Return the (x, y) coordinate for the center point of the cell that contains the specified text.  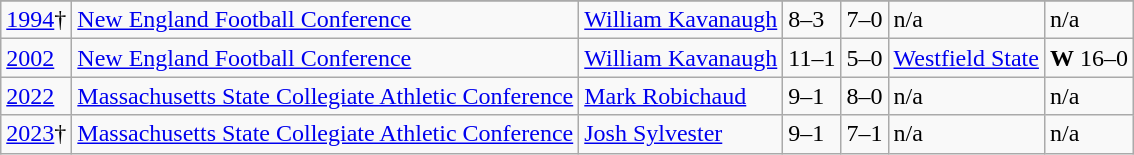
8–3 (812, 20)
5–0 (864, 58)
7–0 (864, 20)
1994† (36, 20)
2002 (36, 58)
Josh Sylvester (681, 134)
W 16–0 (1088, 58)
7–1 (864, 134)
2022 (36, 96)
2023† (36, 134)
8–0 (864, 96)
Westfield State (966, 58)
Mark Robichaud (681, 96)
11–1 (812, 58)
